Scan for the cell matching the given text and deliver its [X, Y] coordinate at center. 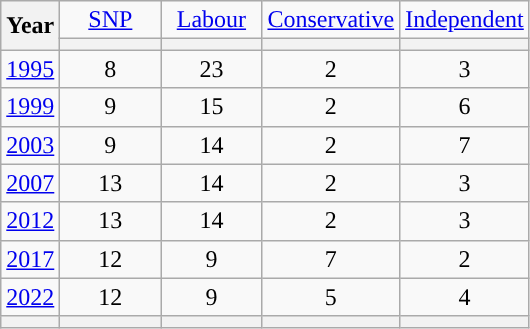
Labour [212, 20]
5 [331, 297]
2003 [30, 145]
2007 [30, 183]
2017 [30, 259]
23 [212, 69]
Conservative [331, 20]
2022 [30, 297]
1999 [30, 107]
2012 [30, 221]
6 [465, 107]
Independent [465, 20]
4 [465, 297]
15 [212, 107]
SNP [110, 20]
1995 [30, 69]
8 [110, 69]
Year [30, 26]
